Capture the cell that displays the provided text and extract its [x, y] central coordinate. 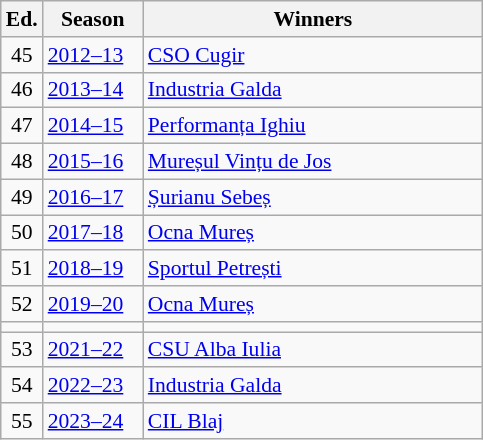
52 [22, 304]
2021–22 [93, 350]
CSO Cugir [313, 55]
Season [93, 19]
2019–20 [93, 304]
2015–16 [93, 162]
2014–15 [93, 126]
53 [22, 350]
CSU Alba Iulia [313, 350]
2017–18 [93, 233]
51 [22, 269]
CIL Blaj [313, 421]
Sportul Petrești [313, 269]
2022–23 [93, 386]
Performanța Ighiu [313, 126]
47 [22, 126]
45 [22, 55]
2023–24 [93, 421]
2013–14 [93, 90]
Winners [313, 19]
Mureșul Vințu de Jos [313, 162]
48 [22, 162]
46 [22, 90]
Ed. [22, 19]
49 [22, 197]
2016–17 [93, 197]
54 [22, 386]
50 [22, 233]
2018–19 [93, 269]
2012–13 [93, 55]
Șurianu Sebeș [313, 197]
55 [22, 421]
